Find where the given text appears and provide that cell's center as [x, y] coordinate. 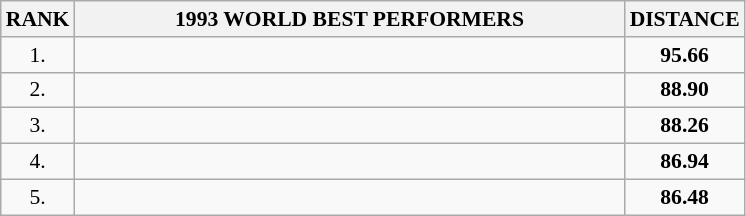
95.66 [685, 55]
88.26 [685, 126]
1. [38, 55]
5. [38, 197]
88.90 [685, 90]
86.48 [685, 197]
RANK [38, 19]
3. [38, 126]
2. [38, 90]
1993 WORLD BEST PERFORMERS [349, 19]
DISTANCE [685, 19]
86.94 [685, 162]
4. [38, 162]
